Pinpoint the cell where the given text exists, returning its [x, y] midpoint coordinate. 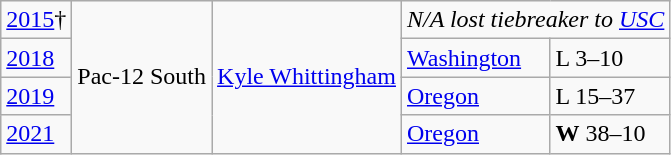
Washington [475, 58]
2018 [36, 58]
Pac-12 South [142, 77]
N/A lost tiebreaker to USC [535, 20]
L 3–10 [610, 58]
Kyle Whittingham [307, 77]
2015† [36, 20]
L 15–37 [610, 96]
W 38–10 [610, 134]
2021 [36, 134]
2019 [36, 96]
